Scan for the cell matching the given text and deliver its (X, Y) coordinate at center. 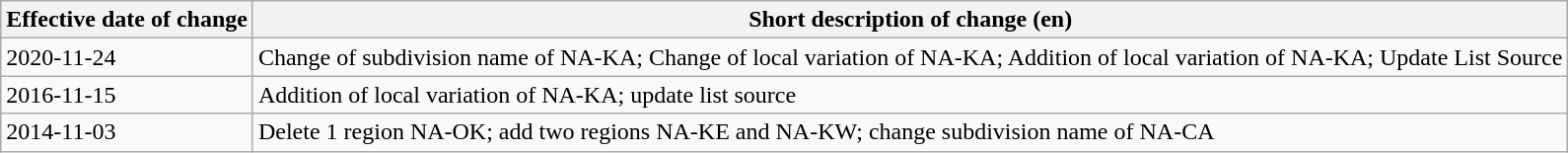
Short description of change (en) (909, 20)
Delete 1 region NA-OK; add two regions NA-KE and NA-KW; change subdivision name of NA-CA (909, 132)
Change of subdivision name of NA-KA; Change of local variation of NA-KA; Addition of local variation of NA-KA; Update List Source (909, 57)
Effective date of change (127, 20)
Addition of local variation of NA-KA; update list source (909, 95)
2016-11-15 (127, 95)
2020-11-24 (127, 57)
2014-11-03 (127, 132)
